Return the (x, y) coordinate for the center point of the cell that contains the specified text.  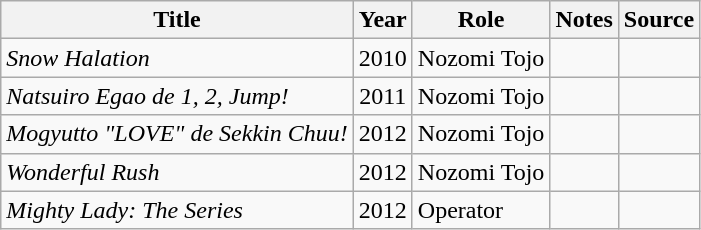
Operator (481, 210)
Snow Halation (177, 58)
Natsuiro Egao de 1, 2, Jump! (177, 96)
2011 (382, 96)
Source (658, 20)
Mogyutto "LOVE" de Sekkin Chuu! (177, 134)
Wonderful Rush (177, 172)
Title (177, 20)
Notes (584, 20)
Year (382, 20)
Role (481, 20)
Mighty Lady: The Series (177, 210)
2010 (382, 58)
